Find where the given text appears and provide that cell's center as (x, y) coordinate. 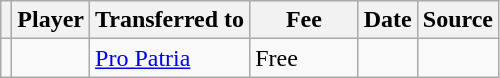
Free (304, 58)
Source (458, 20)
Date (388, 20)
Fee (304, 20)
Pro Patria (170, 58)
Transferred to (170, 20)
Player (51, 20)
